Capture the cell that displays the provided text and extract its (x, y) central coordinate. 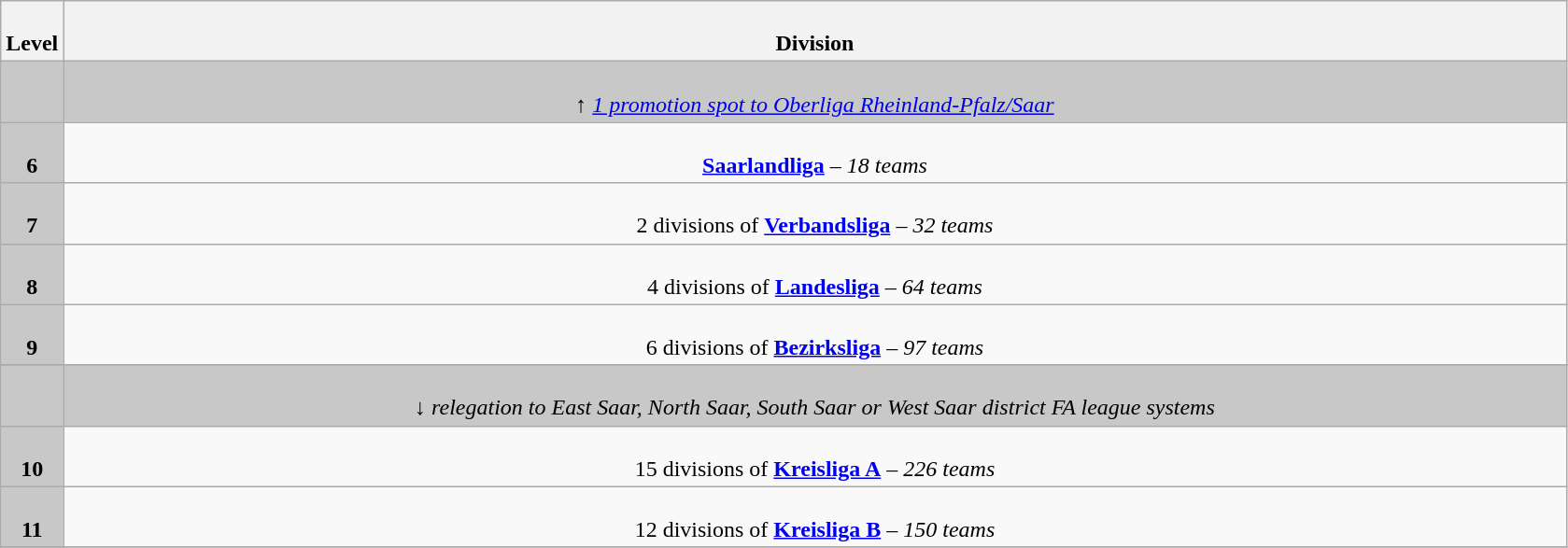
↑ 1 promotion spot to Oberliga Rheinland-Pfalz/Saar (814, 91)
Level (32, 32)
4 divisions of Landesliga – 64 teams (814, 274)
Saarlandliga – 18 teams (814, 153)
10 (32, 456)
Division (814, 32)
6 (32, 153)
15 divisions of Kreisliga A – 226 teams (814, 456)
12 divisions of Kreisliga B – 150 teams (814, 517)
9 (32, 334)
7 (32, 213)
8 (32, 274)
6 divisions of Bezirksliga – 97 teams (814, 334)
2 divisions of Verbandsliga – 32 teams (814, 213)
11 (32, 517)
↓ relegation to East Saar, North Saar, South Saar or West Saar district FA league systems (814, 396)
